Search for the cell housing the specified text and yield its [x, y] center coordinate. 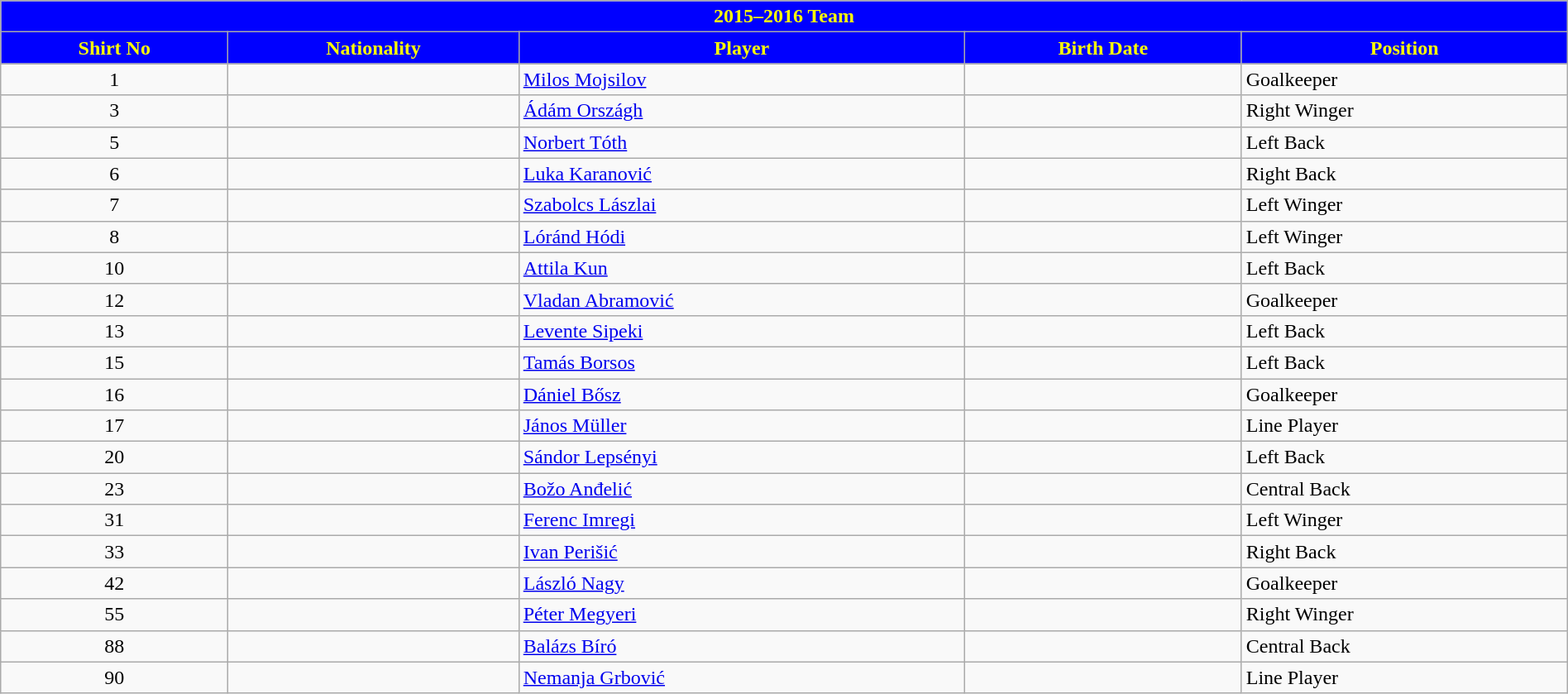
Dániel Bősz [741, 395]
10 [114, 268]
90 [114, 677]
31 [114, 520]
Levente Sipeki [741, 331]
16 [114, 395]
Ferenc Imregi [741, 520]
Shirt No [114, 48]
2015–2016 Team [784, 17]
János Müller [741, 426]
Szabolcs Lászlai [741, 205]
15 [114, 362]
Ádám Országh [741, 111]
42 [114, 583]
6 [114, 174]
20 [114, 457]
Milos Mojsilov [741, 79]
László Nagy [741, 583]
Norbert Tóth [741, 142]
Player [741, 48]
Balázs Bíró [741, 646]
Nemanja Grbović [741, 677]
55 [114, 615]
Ivan Perišić [741, 552]
Péter Megyeri [741, 615]
Nationality [374, 48]
Sándor Lepsényi [741, 457]
Tamás Borsos [741, 362]
7 [114, 205]
8 [114, 237]
5 [114, 142]
Božo Anđelić [741, 489]
33 [114, 552]
17 [114, 426]
Luka Karanović [741, 174]
13 [114, 331]
Lóránd Hódi [741, 237]
Vladan Abramović [741, 299]
23 [114, 489]
3 [114, 111]
Position [1404, 48]
88 [114, 646]
Attila Kun [741, 268]
Birth Date [1103, 48]
1 [114, 79]
12 [114, 299]
